Find where the given text appears and provide that cell's center as [x, y] coordinate. 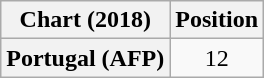
Portugal (AFP) [86, 58]
Chart (2018) [86, 20]
Position [217, 20]
12 [217, 58]
